Scan for the cell matching the given text and deliver its (x, y) coordinate at center. 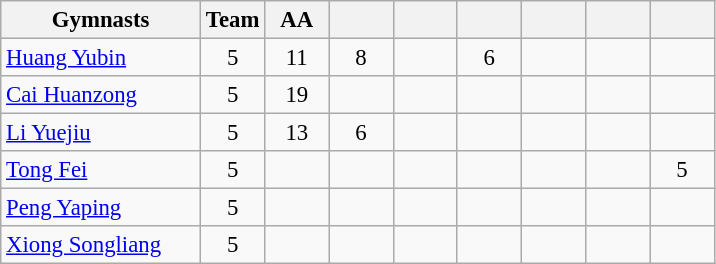
Team (232, 20)
Tong Fei (101, 170)
13 (297, 133)
Peng Yaping (101, 208)
19 (297, 95)
Huang Yubin (101, 58)
Cai Huanzong (101, 95)
Xiong Songliang (101, 245)
11 (297, 58)
8 (361, 58)
Li Yuejiu (101, 133)
AA (297, 20)
Gymnasts (101, 20)
